Detect which cell encompasses the target text, then output its [X, Y] center coordinate. 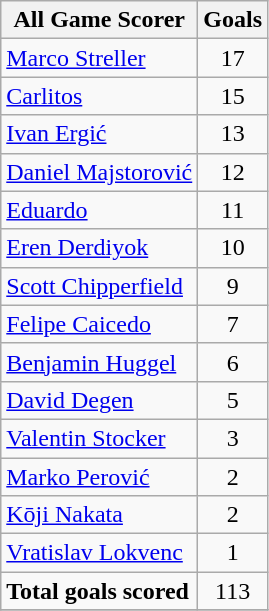
12 [233, 172]
10 [233, 248]
Scott Chipperfield [100, 286]
Marco Streller [100, 58]
Benjamin Huggel [100, 362]
Goals [233, 20]
David Degen [100, 400]
Marko Perović [100, 477]
Eduardo [100, 210]
Daniel Majstorović [100, 172]
3 [233, 438]
1 [233, 553]
15 [233, 96]
5 [233, 400]
113 [233, 591]
Total goals scored [100, 591]
9 [233, 286]
Carlitos [100, 96]
7 [233, 324]
Vratislav Lokvenc [100, 553]
Kōji Nakata [100, 515]
17 [233, 58]
Felipe Caicedo [100, 324]
13 [233, 134]
All Game Scorer [100, 20]
11 [233, 210]
Eren Derdiyok [100, 248]
Valentin Stocker [100, 438]
6 [233, 362]
Ivan Ergić [100, 134]
